Return the [x, y] coordinate for the center point of the cell that contains the specified text.  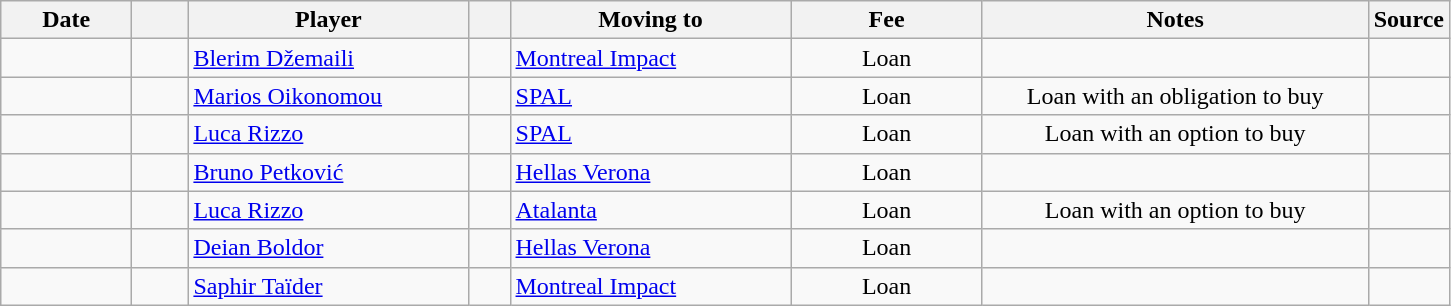
Marios Oikonomou [328, 96]
Moving to [650, 20]
Player [328, 20]
Bruno Petković [328, 172]
Source [1408, 20]
Loan with an obligation to buy [1175, 96]
Date [66, 20]
Deian Boldor [328, 248]
Atalanta [650, 210]
Saphir Taïder [328, 286]
Notes [1175, 20]
Blerim Džemaili [328, 58]
Fee [886, 20]
